Locate the cell with the specified text and output its [X, Y] center coordinate. 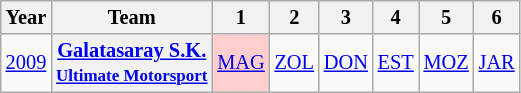
EST [396, 63]
MOZ [446, 63]
DON [346, 63]
4 [396, 17]
Galatasaray S.K.Ultimate Motorsport [132, 63]
Year [26, 17]
5 [446, 17]
6 [497, 17]
ZOL [294, 63]
MAG [240, 63]
Team [132, 17]
2009 [26, 63]
1 [240, 17]
JAR [497, 63]
2 [294, 17]
3 [346, 17]
